Locate the cell with the specified text and output its [X, Y] center coordinate. 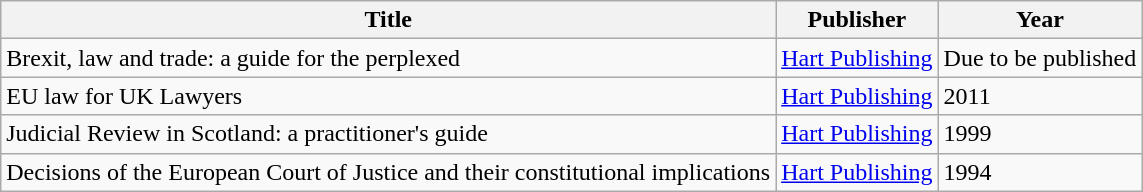
Title [388, 20]
Decisions of the European Court of Justice and their constitutional implications [388, 172]
1994 [1040, 172]
Due to be published [1040, 58]
EU law for UK Lawyers [388, 96]
Year [1040, 20]
1999 [1040, 134]
Brexit, law and trade: a guide for the perplexed [388, 58]
Publisher [857, 20]
Judicial Review in Scotland: a practitioner's guide [388, 134]
2011 [1040, 96]
